Find where the given text appears and provide that cell's center as (X, Y) coordinate. 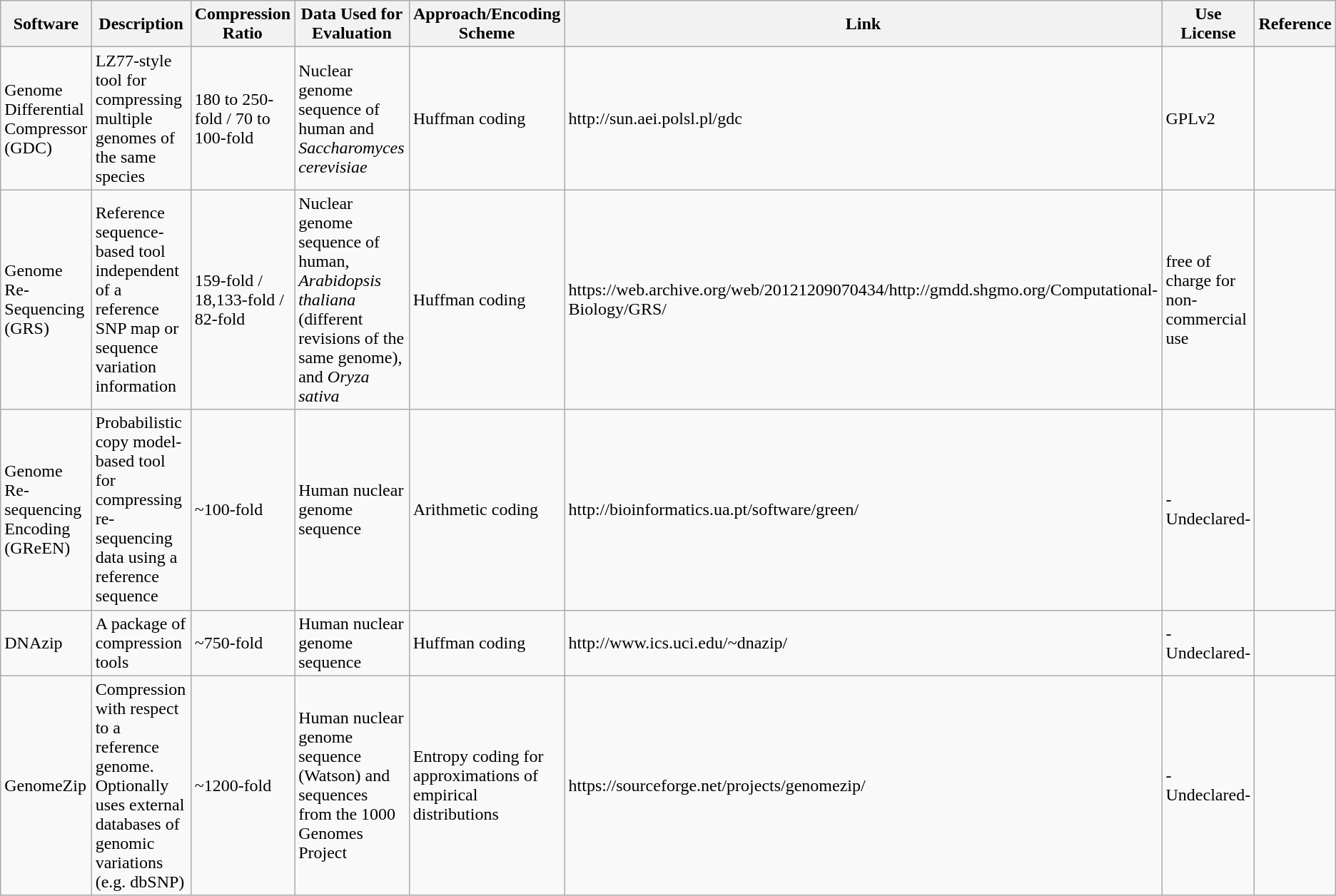
Nuclear genome sequence of human, Arabidopsis thaliana (different revisions of the same genome), and Oryza sativa (353, 300)
Approach/Encoding Scheme (487, 24)
Probabilistic copy model-based tool for compressing re-sequencing data using a reference sequence (141, 509)
https://web.archive.org/web/20121209070434/http://gmdd.shgmo.org/Computational-Biology/GRS/ (864, 300)
Link (864, 24)
Genome Re-sequencing Encoding (GReEN) (46, 509)
Data Used for Evaluation (353, 24)
https://sourceforge.net/projects/genomezip/ (864, 785)
Human nuclear genome sequence (Watson) and sequences from the 1000 Genomes Project (353, 785)
159-fold / 18,133-fold / 82-fold (243, 300)
http://sun.aei.polsl.pl/gdc (864, 118)
~1200-fold (243, 785)
Description (141, 24)
Reference (1295, 24)
Nuclear genome sequence of human and Saccharomyces cerevisiae (353, 118)
Compression Ratio (243, 24)
Genome Re-Sequencing (GRS) (46, 300)
GenomeZip (46, 785)
http://bioinformatics.ua.pt/software/green/ (864, 509)
Compression with respect to a reference genome. Optionally uses external databases of genomic variations (e.g. dbSNP) (141, 785)
Entropy coding for approximations of empirical distributions (487, 785)
Arithmetic coding (487, 509)
180 to 250-fold / 70 to 100-fold (243, 118)
Genome Differential Compressor (GDC) (46, 118)
~750-fold (243, 643)
Use License (1208, 24)
Software (46, 24)
free of charge for non-commercial use (1208, 300)
http://www.ics.uci.edu/~dnazip/ (864, 643)
Reference sequence-based tool independent of a reference SNP map or sequence variation information (141, 300)
GPLv2 (1208, 118)
A package of compression tools (141, 643)
DNAzip (46, 643)
LZ77-style tool for compressing multiple genomes of the same species (141, 118)
~100-fold (243, 509)
